Capture the cell that displays the provided text and extract its [x, y] central coordinate. 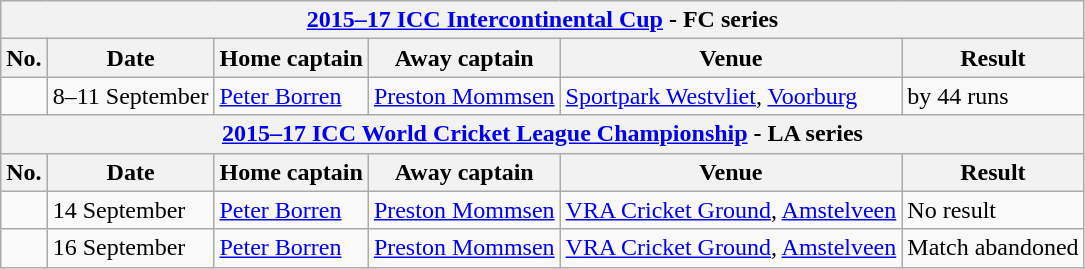
Sportpark Westvliet, Voorburg [731, 96]
16 September [130, 248]
8–11 September [130, 96]
14 September [130, 210]
2015–17 ICC World Cricket League Championship - LA series [542, 134]
Match abandoned [993, 248]
No result [993, 210]
by 44 runs [993, 96]
2015–17 ICC Intercontinental Cup - FC series [542, 20]
